Search for the cell housing the specified text and yield its (X, Y) center coordinate. 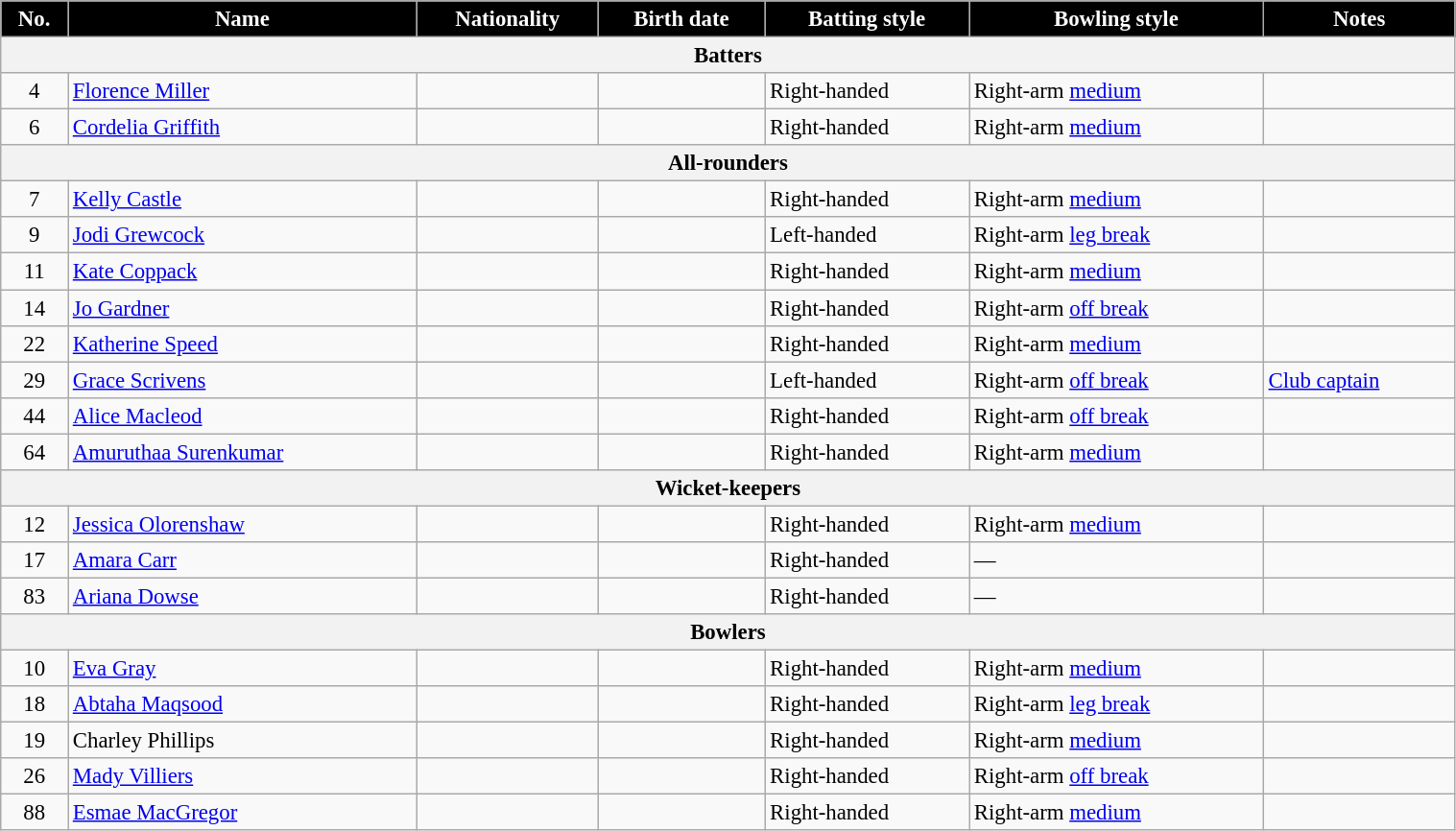
Grace Scrivens (242, 380)
44 (35, 415)
Amuruthaa Surenkumar (242, 452)
88 (35, 813)
17 (35, 560)
6 (35, 128)
9 (35, 235)
19 (35, 741)
Eva Gray (242, 669)
12 (35, 524)
Notes (1359, 19)
Alice Macleod (242, 415)
Florence Miller (242, 91)
Nationality (507, 19)
Mady Villiers (242, 776)
4 (35, 91)
Kate Coppack (242, 272)
Charley Phillips (242, 741)
10 (35, 669)
Cordelia Griffith (242, 128)
Name (242, 19)
26 (35, 776)
Kelly Castle (242, 200)
Esmae MacGregor (242, 813)
Batting style (868, 19)
Bowlers (728, 632)
Batters (728, 56)
Abtaha Maqsood (242, 704)
Amara Carr (242, 560)
83 (35, 596)
11 (35, 272)
Ariana Dowse (242, 596)
Birth date (681, 19)
Katherine Speed (242, 344)
7 (35, 200)
Jessica Olorenshaw (242, 524)
Jo Gardner (242, 308)
64 (35, 452)
No. (35, 19)
14 (35, 308)
22 (35, 344)
Jodi Grewcock (242, 235)
Bowling style (1117, 19)
All-rounders (728, 163)
29 (35, 380)
18 (35, 704)
Club captain (1359, 380)
Wicket-keepers (728, 488)
